Locate the cell with the specified text and output its [x, y] center coordinate. 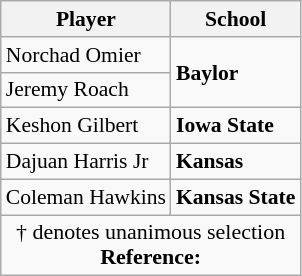
Jeremy Roach [86, 90]
Player [86, 19]
† denotes unanimous selectionReference: [151, 246]
Dajuan Harris Jr [86, 162]
School [236, 19]
Baylor [236, 72]
Norchad Omier [86, 55]
Kansas [236, 162]
Coleman Hawkins [86, 197]
Kansas State [236, 197]
Keshon Gilbert [86, 126]
Iowa State [236, 126]
